Return (x, y) of the center of cell containing provided text 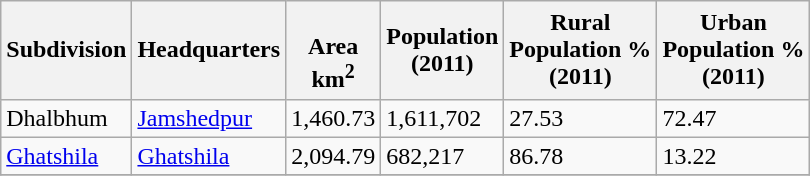
Jamshedpur (209, 118)
86.78 (580, 156)
682,217 (442, 156)
27.53 (580, 118)
13.22 (734, 156)
Areakm2 (334, 50)
Population(2011) (442, 50)
Subdivision (66, 50)
2,094.79 (334, 156)
Dhalbhum (66, 118)
Urban Population % (2011) (734, 50)
RuralPopulation %(2011) (580, 50)
Headquarters (209, 50)
72.47 (734, 118)
1,611,702 (442, 118)
1,460.73 (334, 118)
